Output the [x, y] coordinate of the center of the cell containing the given text.  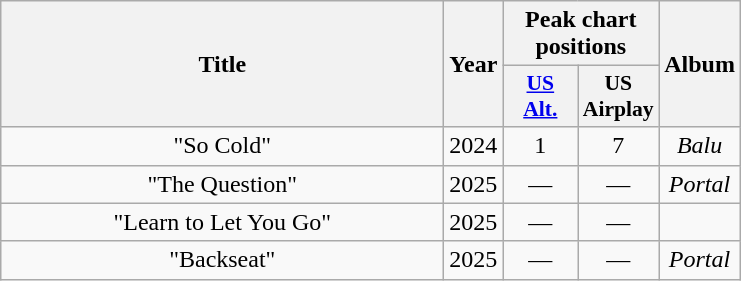
Balu [700, 146]
Album [700, 64]
7 [618, 146]
2024 [474, 146]
US Alt. [540, 96]
Year [474, 64]
"The Question" [222, 184]
Peak chart positions [581, 34]
US Airplay [618, 96]
"Learn to Let You Go" [222, 222]
"So Cold" [222, 146]
1 [540, 146]
Title [222, 64]
"Backseat" [222, 260]
